Provide the [x, y] coordinate of the cell's center where the given text is located.  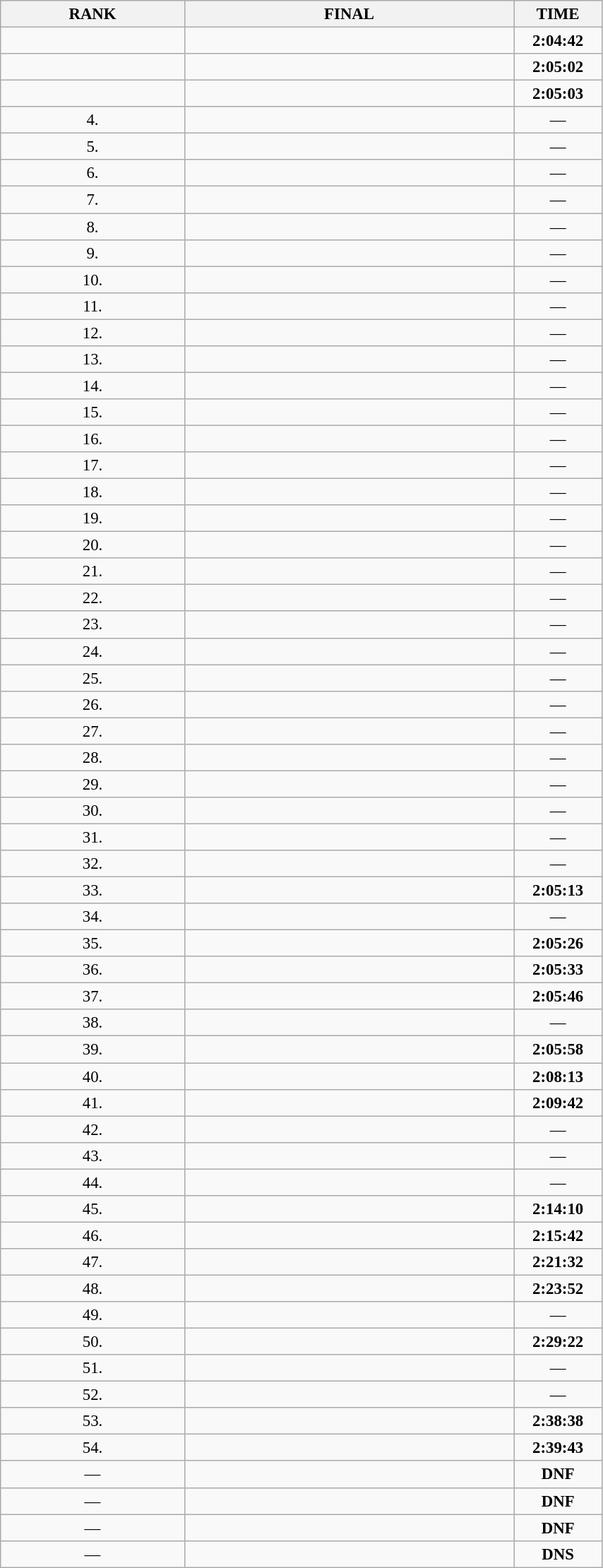
2:05:03 [558, 94]
31. [93, 837]
45. [93, 1209]
38. [93, 1023]
2:05:58 [558, 1050]
27. [93, 731]
33. [93, 891]
13. [93, 360]
28. [93, 758]
36. [93, 970]
22. [93, 598]
52. [93, 1395]
29. [93, 784]
9. [93, 253]
2:29:22 [558, 1342]
26. [93, 704]
40. [93, 1076]
18. [93, 492]
14. [93, 386]
2:39:43 [558, 1448]
2:05:33 [558, 970]
42. [93, 1129]
20. [93, 545]
24. [93, 651]
32. [93, 864]
11. [93, 306]
39. [93, 1050]
23. [93, 625]
2:23:52 [558, 1288]
21. [93, 571]
2:05:46 [558, 997]
17. [93, 465]
7. [93, 200]
35. [93, 944]
2:05:26 [558, 944]
RANK [93, 14]
FINAL [349, 14]
TIME [558, 14]
49. [93, 1315]
DNS [558, 1554]
15. [93, 412]
4. [93, 120]
43. [93, 1156]
2:05:02 [558, 67]
51. [93, 1368]
12. [93, 333]
54. [93, 1448]
16. [93, 439]
47. [93, 1262]
2:08:13 [558, 1076]
2:05:13 [558, 891]
2:04:42 [558, 41]
37. [93, 997]
2:38:38 [558, 1421]
30. [93, 811]
46. [93, 1235]
25. [93, 678]
41. [93, 1103]
2:09:42 [558, 1103]
48. [93, 1288]
6. [93, 173]
34. [93, 917]
5. [93, 147]
50. [93, 1342]
53. [93, 1421]
10. [93, 280]
44. [93, 1182]
2:15:42 [558, 1235]
19. [93, 518]
2:21:32 [558, 1262]
8. [93, 227]
2:14:10 [558, 1209]
